Output the (X, Y) coordinate of the center of the cell containing the given text.  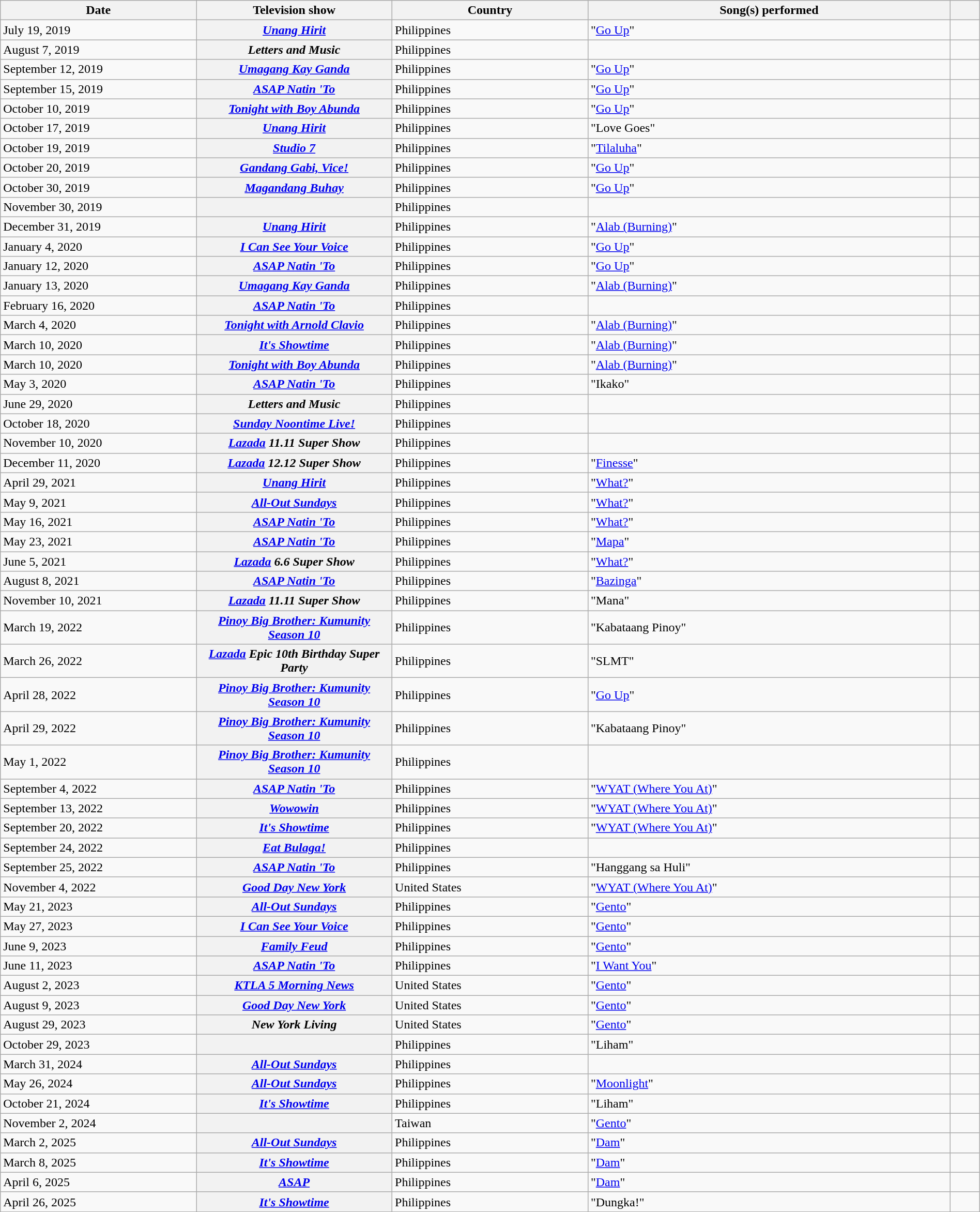
May 1, 2022 (98, 762)
January 4, 2020 (98, 247)
January 13, 2020 (98, 286)
September 15, 2019 (98, 89)
November 2, 2024 (98, 1123)
March 2, 2025 (98, 1143)
April 26, 2025 (98, 1202)
July 19, 2019 (98, 30)
May 21, 2023 (98, 906)
October 19, 2019 (98, 148)
November 10, 2020 (98, 443)
May 16, 2021 (98, 522)
March 8, 2025 (98, 1162)
Gandang Gabi, Vice! (295, 168)
"Dungka!" (769, 1202)
"Moonlight" (769, 1084)
Magandang Buhay (295, 187)
March 31, 2024 (98, 1064)
May 26, 2024 (98, 1084)
June 11, 2023 (98, 966)
Country (490, 10)
"Hanggang sa Huli" (769, 867)
April 29, 2021 (98, 482)
October 30, 2019 (98, 187)
April 28, 2022 (98, 695)
September 13, 2022 (98, 808)
June 9, 2023 (98, 946)
"Bazinga" (769, 581)
November 30, 2019 (98, 207)
October 17, 2019 (98, 128)
May 9, 2021 (98, 502)
October 20, 2019 (98, 168)
"Love Goes" (769, 128)
August 8, 2021 (98, 581)
Studio 7 (295, 148)
October 21, 2024 (98, 1103)
Wowowin (295, 808)
"Mana" (769, 601)
Sunday Noontime Live! (295, 423)
June 29, 2020 (98, 404)
August 29, 2023 (98, 1025)
September 25, 2022 (98, 867)
May 27, 2023 (98, 926)
October 29, 2023 (98, 1044)
ASAP (295, 1182)
Eat Bulaga! (295, 847)
Lazada 12.12 Super Show (295, 463)
August 9, 2023 (98, 1005)
Family Feud (295, 946)
March 26, 2022 (98, 661)
Song(s) performed (769, 10)
"Tilaluha" (769, 148)
February 16, 2020 (98, 306)
September 12, 2019 (98, 69)
KTLA 5 Morning News (295, 986)
September 20, 2022 (98, 828)
"Mapa" (769, 541)
April 29, 2022 (98, 728)
September 24, 2022 (98, 847)
Taiwan (490, 1123)
Television show (295, 10)
Date (98, 10)
"Ikako" (769, 384)
December 31, 2019 (98, 226)
November 10, 2021 (98, 601)
December 11, 2020 (98, 463)
June 5, 2021 (98, 561)
"Finesse" (769, 463)
January 12, 2020 (98, 266)
March 4, 2020 (98, 325)
Lazada 6.6 Super Show (295, 561)
August 7, 2019 (98, 50)
April 6, 2025 (98, 1182)
"SLMT" (769, 661)
Tonight with Arnold Clavio (295, 325)
May 3, 2020 (98, 384)
March 19, 2022 (98, 628)
May 23, 2021 (98, 541)
"I Want You" (769, 966)
September 4, 2022 (98, 789)
New York Living (295, 1025)
October 10, 2019 (98, 109)
August 2, 2023 (98, 986)
October 18, 2020 (98, 423)
November 4, 2022 (98, 887)
Lazada Epic 10th Birthday Super Party (295, 661)
